Detect which cell encompasses the target text, then output its (X, Y) center coordinate. 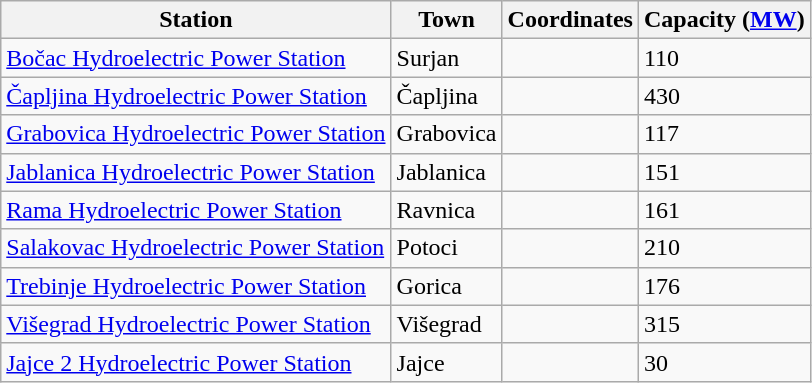
Jablanica (446, 172)
Salakovac Hydroelectric Power Station (196, 248)
Ravnica (446, 210)
430 (724, 96)
176 (724, 286)
Višegrad (446, 324)
Surjan (446, 58)
Bočac Hydroelectric Power Station (196, 58)
210 (724, 248)
Coordinates (570, 20)
110 (724, 58)
Jablanica Hydroelectric Power Station (196, 172)
117 (724, 134)
Trebinje Hydroelectric Power Station (196, 286)
Grabovica (446, 134)
151 (724, 172)
30 (724, 362)
Town (446, 20)
Jajce 2 Hydroelectric Power Station (196, 362)
Station (196, 20)
315 (724, 324)
Višegrad Hydroelectric Power Station (196, 324)
Potoci (446, 248)
Jajce (446, 362)
Capacity (MW) (724, 20)
Čapljina Hydroelectric Power Station (196, 96)
Rama Hydroelectric Power Station (196, 210)
Čapljina (446, 96)
161 (724, 210)
Gorica (446, 286)
Grabovica Hydroelectric Power Station (196, 134)
